For the text-containing cell, return its midpoint in (x, y) coordinate format. 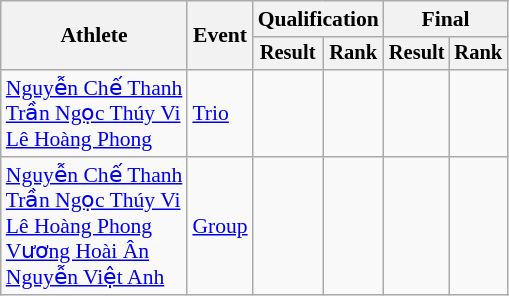
Nguyễn Chế ThanhTrần Ngọc Thúy ViLê Hoàng PhongVương Hoài Ân Nguyễn Việt Anh (94, 226)
Qualification (318, 19)
Event (220, 36)
Final (446, 19)
Trio (220, 114)
Group (220, 226)
Athlete (94, 36)
Nguyễn Chế ThanhTrần Ngọc Thúy ViLê Hoàng Phong (94, 114)
